Search for the cell housing the specified text and yield its (X, Y) center coordinate. 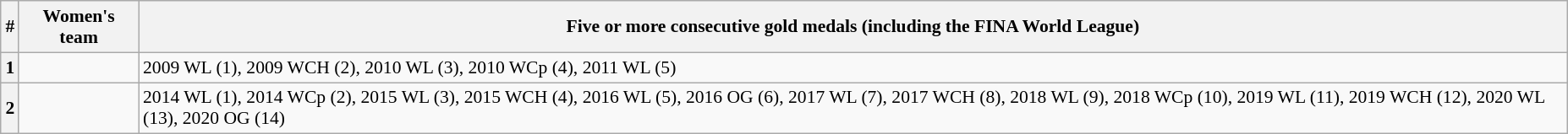
1 (10, 67)
2009 WL (1), 2009 WCH (2), 2010 WL (3), 2010 WCp (4), 2011 WL (5) (853, 67)
Five or more consecutive gold medals (including the FINA World League) (853, 27)
2 (10, 108)
# (10, 27)
Women's team (79, 27)
